Determine the (x, y) coordinate at the center of the cell enclosing the given text.  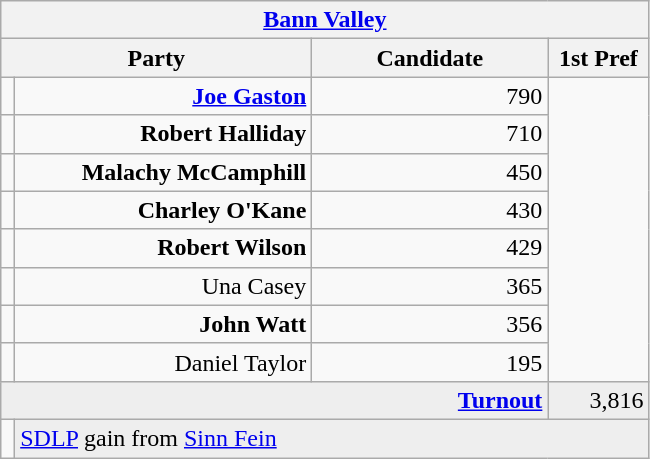
Turnout (274, 400)
195 (430, 362)
John Watt (164, 324)
356 (430, 324)
Party (156, 58)
790 (430, 96)
710 (430, 134)
365 (430, 286)
3,816 (598, 400)
Bann Valley (325, 20)
Candidate (430, 58)
Charley O'Kane (164, 210)
Malachy McCamphill (164, 172)
Robert Wilson (164, 248)
450 (430, 172)
1st Pref (598, 58)
Daniel Taylor (164, 362)
429 (430, 248)
Robert Halliday (164, 134)
SDLP gain from Sinn Fein (332, 438)
430 (430, 210)
Una Casey (164, 286)
Joe Gaston (164, 96)
